Scan for the cell matching the given text and deliver its (x, y) coordinate at center. 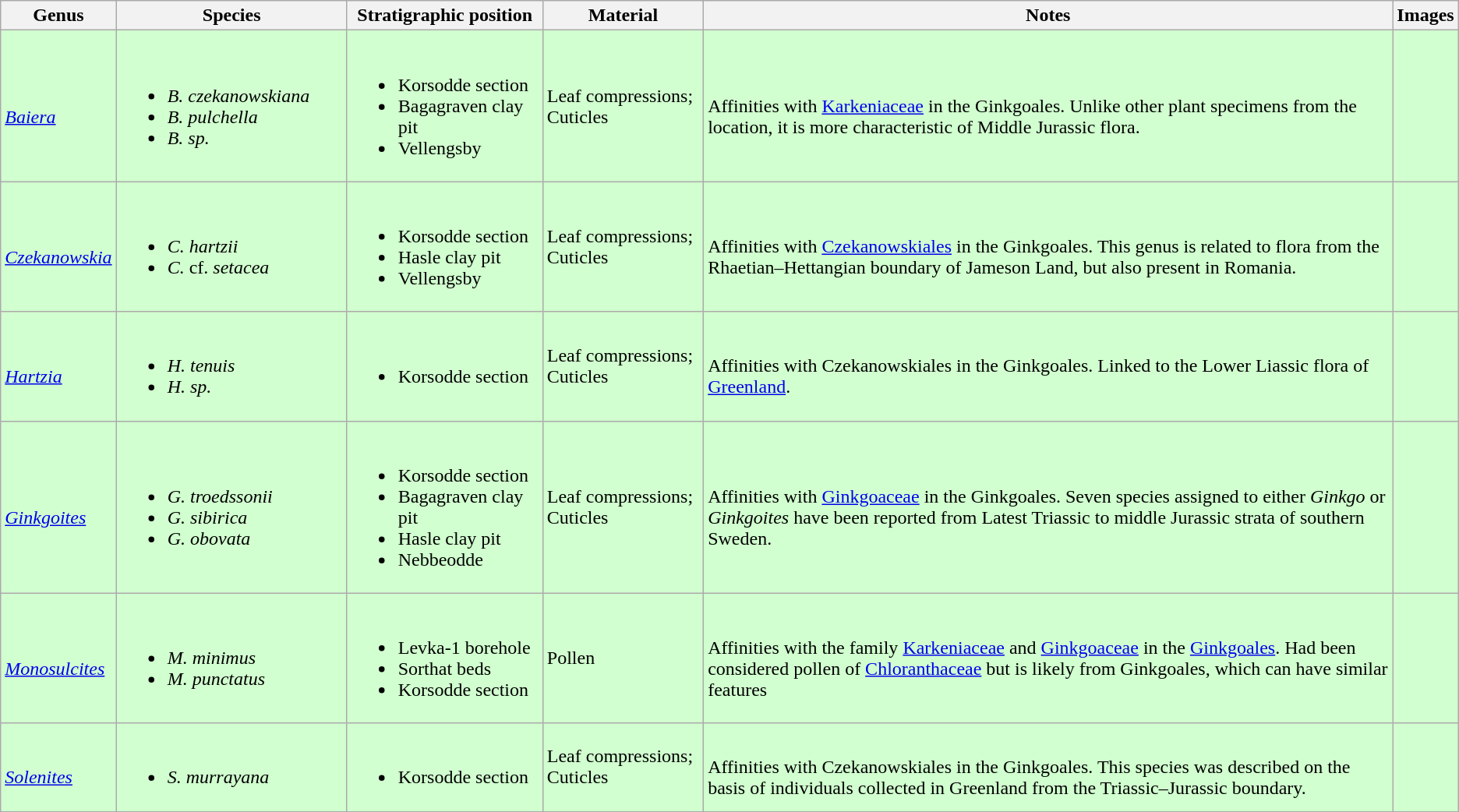
Korsodde sectionBagagraven clay pitHasle clay pitNebbeodde (444, 507)
Monosulcites (58, 658)
Korsodde sectionBagagraven clay pitVellengsby (444, 106)
Baiera (58, 106)
Solenites (58, 767)
Hartzia (58, 366)
G. troedssoniiG. sibiricaG. obovata (231, 507)
Czekanowskia (58, 246)
H. tenuisH. sp. (231, 366)
Affinities with Karkeniaceae in the Ginkgoales. Unlike other plant specimens from the location, it is more characteristic of Middle Jurassic flora. (1048, 106)
C. hartziiC. cf. setacea (231, 246)
Species (231, 16)
M. minimusM. punctatus (231, 658)
Affinities with Czekanowskiales in the Ginkgoales. Linked to the Lower Liassic flora of Greenland. (1048, 366)
Genus (58, 16)
S. murrayana (231, 767)
Images (1425, 16)
Levka-1 boreholeSorthat bedsKorsodde section (444, 658)
Korsodde sectionHasle clay pitVellengsby (444, 246)
Ginkgoites (58, 507)
Stratigraphic position (444, 16)
Notes (1048, 16)
Pollen (623, 658)
B. czekanowskianaB. pulchellaB. sp. (231, 106)
Material (623, 16)
